Scan for the cell matching the given text and deliver its [X, Y] coordinate at center. 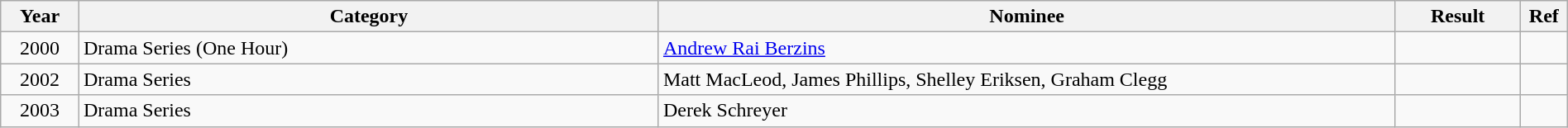
Derek Schreyer [1026, 111]
2002 [40, 79]
2003 [40, 111]
Category [369, 17]
Andrew Rai Berzins [1026, 48]
2000 [40, 48]
Nominee [1026, 17]
Result [1458, 17]
Ref [1543, 17]
Year [40, 17]
Drama Series (One Hour) [369, 48]
Matt MacLeod, James Phillips, Shelley Eriksen, Graham Clegg [1026, 79]
